Return [x, y] of the center of cell containing provided text 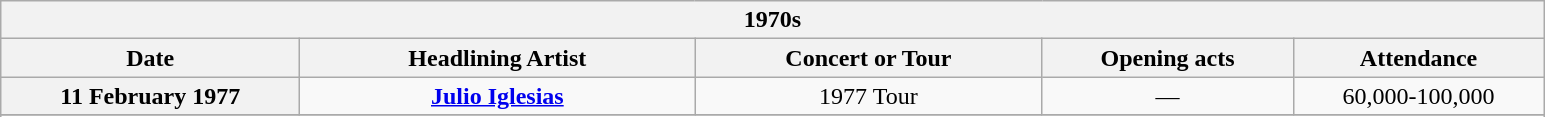
1977 Tour [868, 96]
11 February 1977 [150, 96]
1970s [772, 20]
Concert or Tour [868, 58]
Headlining Artist [498, 58]
Opening acts [1168, 58]
Attendance [1418, 58]
Date [150, 58]
Julio Iglesias [498, 96]
— [1168, 96]
60,000-100,000 [1418, 96]
